Scan for the cell matching the given text and deliver its [x, y] coordinate at center. 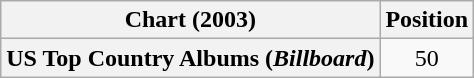
50 [427, 58]
Position [427, 20]
Chart (2003) [190, 20]
US Top Country Albums (Billboard) [190, 58]
